Output the [X, Y] coordinate of the center of the cell containing the given text.  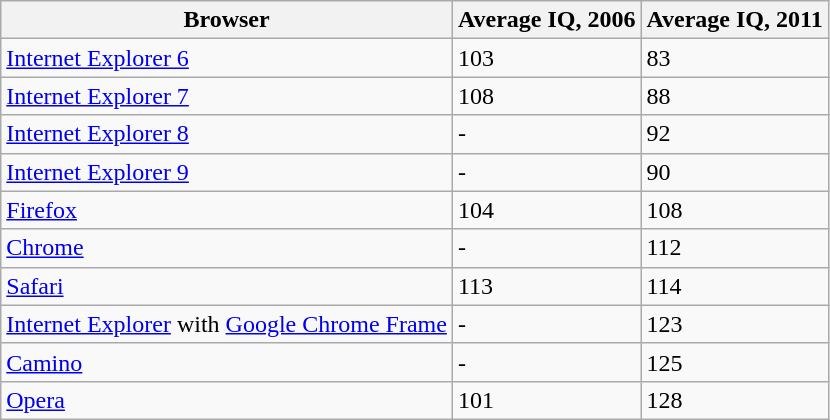
123 [734, 324]
112 [734, 248]
Safari [227, 286]
Chrome [227, 248]
Internet Explorer 8 [227, 134]
113 [546, 286]
101 [546, 400]
Average IQ, 2006 [546, 20]
Camino [227, 362]
92 [734, 134]
104 [546, 210]
Internet Explorer 7 [227, 96]
128 [734, 400]
Opera [227, 400]
114 [734, 286]
Average IQ, 2011 [734, 20]
83 [734, 58]
125 [734, 362]
Internet Explorer with Google Chrome Frame [227, 324]
Internet Explorer 9 [227, 172]
Internet Explorer 6 [227, 58]
Firefox [227, 210]
88 [734, 96]
90 [734, 172]
Browser [227, 20]
103 [546, 58]
